Return [X, Y] of the center of cell containing provided text 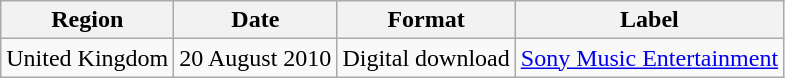
United Kingdom [88, 58]
Sony Music Entertainment [649, 58]
Digital download [426, 58]
Label [649, 20]
Date [256, 20]
20 August 2010 [256, 58]
Region [88, 20]
Format [426, 20]
